Pinpoint the cell where the given text exists, returning its (x, y) midpoint coordinate. 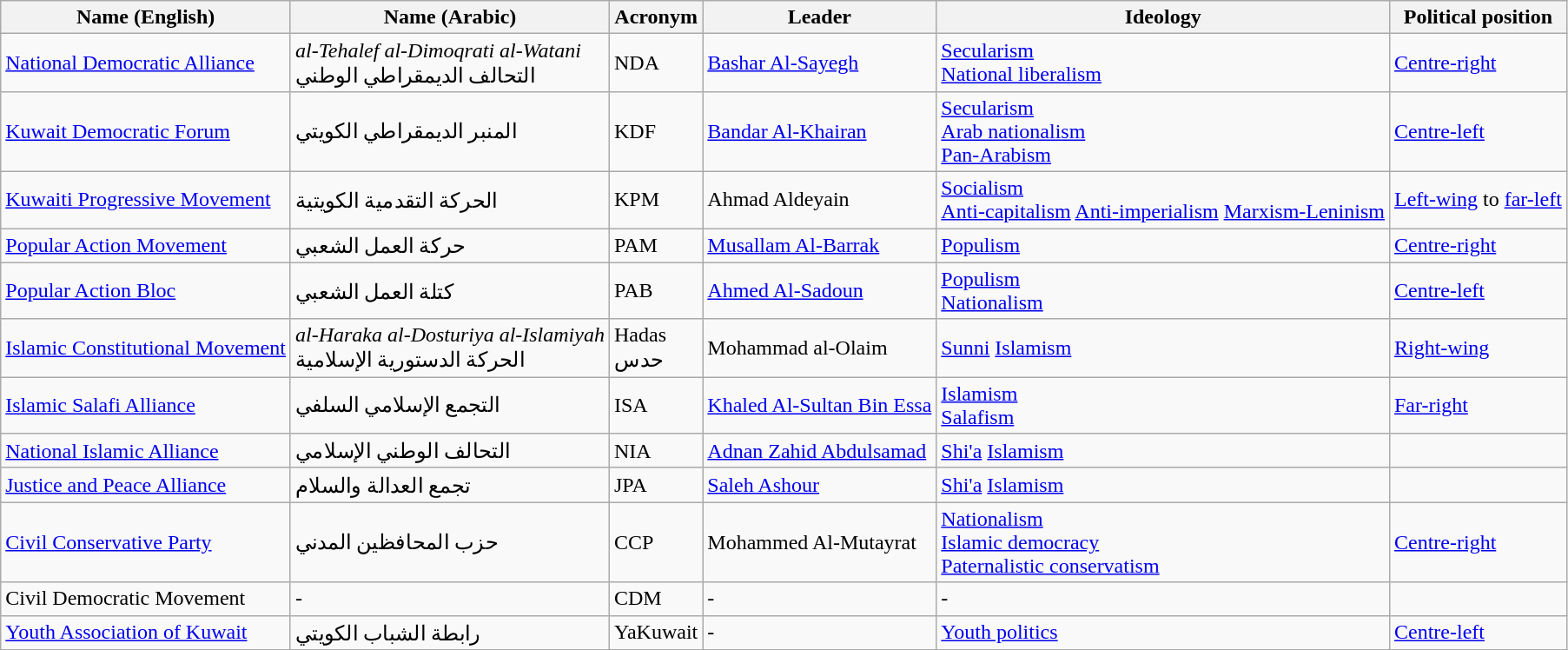
KPM (655, 200)
PAB (655, 290)
تجمع العدالة والسلام (450, 485)
Adnan Zahid Abdulsamad (820, 451)
Khaled Al-Sultan Bin Essa (820, 405)
PopulismNationalism (1163, 290)
National Democratic Alliance (146, 63)
Populism (1163, 245)
NDA (655, 63)
Popular Action Movement (146, 245)
كتلة العمل الشعبي (450, 290)
JPA (655, 485)
al-Tehalef al-Dimoqrati al-Wataniالتحالف الديمقراطي الوطني (450, 63)
KDF (655, 131)
Sunni Islamism (1163, 348)
Civil Conservative Party (146, 542)
Youth politics (1163, 633)
Right-wing (1478, 348)
SecularismArab nationalismPan-Arabism (1163, 131)
NationalismIslamic democracyPaternalistic conservatism (1163, 542)
Islamic Constitutional Movement (146, 348)
Hadasحدس (655, 348)
الحركة التقدمية الكويتية (450, 200)
رابطة الشباب الكويتي (450, 633)
PAM (655, 245)
Political position (1478, 17)
Ideology (1163, 17)
Mohammad al-Olaim (820, 348)
Ahmed Al-Sadoun (820, 290)
Mohammed Al-Mutayrat (820, 542)
IslamismSalafism (1163, 405)
Ahmad Aldeyain (820, 200)
Popular Action Bloc (146, 290)
Kuwait Democratic Forum (146, 131)
CCP (655, 542)
التحالف الوطني الإسلامي (450, 451)
Name (Arabic) (450, 17)
Bandar Al-Khairan (820, 131)
Civil Democratic Movement (146, 599)
حركة العمل الشعبي (450, 245)
CDM (655, 599)
YaKuwait (655, 633)
Name (English) (146, 17)
Acronym (655, 17)
SocialismAnti-capitalism Anti-imperialism Marxism-Leninism (1163, 200)
Left-wing to far-left (1478, 200)
National Islamic Alliance (146, 451)
Justice and Peace Alliance (146, 485)
NIA (655, 451)
Islamic Salafi Alliance (146, 405)
Youth Association of Kuwait (146, 633)
Musallam Al-Barrak (820, 245)
ISA (655, 405)
المنبر الديمقراطي الكويتي (450, 131)
SecularismNational liberalism (1163, 63)
التجمع الإسلامي السلفي (450, 405)
Leader (820, 17)
حزب المحافظين المدني (450, 542)
Saleh Ashour (820, 485)
Far-right (1478, 405)
al-Haraka al-Dosturiya al-Islamiyahالحركة الدستورية الإسلامية (450, 348)
Kuwaiti Progressive Movement (146, 200)
Bashar Al-Sayegh (820, 63)
